Return [x, y] of the center of cell containing provided text 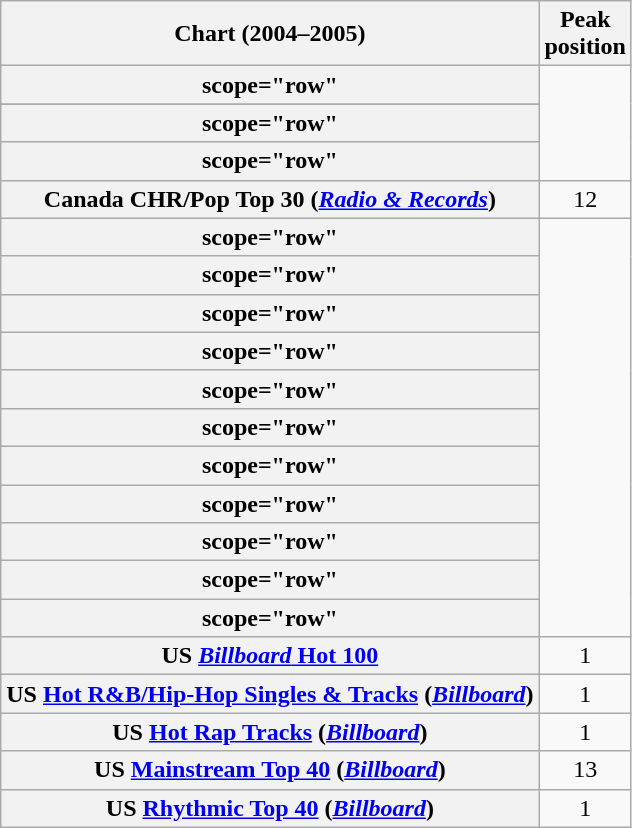
12 [585, 199]
Canada CHR/Pop Top 30 (Radio & Records) [270, 199]
US Mainstream Top 40 (Billboard) [270, 770]
US Hot Rap Tracks (Billboard) [270, 732]
US Rhythmic Top 40 (Billboard) [270, 808]
US Billboard Hot 100 [270, 656]
13 [585, 770]
Chart (2004–2005) [270, 34]
US Hot R&B/Hip-Hop Singles & Tracks (Billboard) [270, 694]
Peakposition [585, 34]
